Locate the cell with the specified text and output its (X, Y) center coordinate. 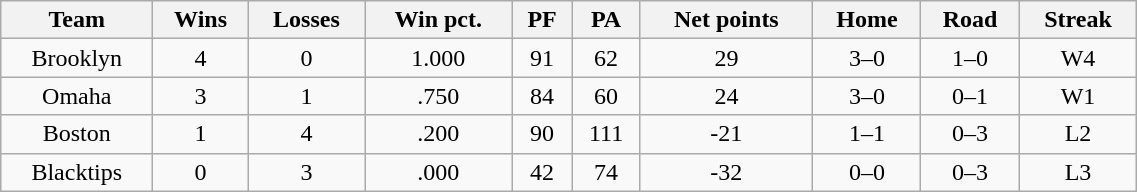
W4 (1078, 58)
90 (542, 134)
W1 (1078, 96)
1.000 (438, 58)
91 (542, 58)
24 (726, 96)
Road (970, 20)
Win pct. (438, 20)
1–0 (970, 58)
.750 (438, 96)
PF (542, 20)
84 (542, 96)
Omaha (77, 96)
Losses (306, 20)
-21 (726, 134)
62 (606, 58)
Home (867, 20)
0–1 (970, 96)
60 (606, 96)
42 (542, 172)
-32 (726, 172)
L2 (1078, 134)
111 (606, 134)
.200 (438, 134)
0–0 (867, 172)
29 (726, 58)
Net points (726, 20)
L3 (1078, 172)
Team (77, 20)
74 (606, 172)
Wins (201, 20)
1–1 (867, 134)
.000 (438, 172)
PA (606, 20)
Boston (77, 134)
Blacktips (77, 172)
Streak (1078, 20)
Brooklyn (77, 58)
